Pinpoint the cell where the given text exists, returning its (x, y) midpoint coordinate. 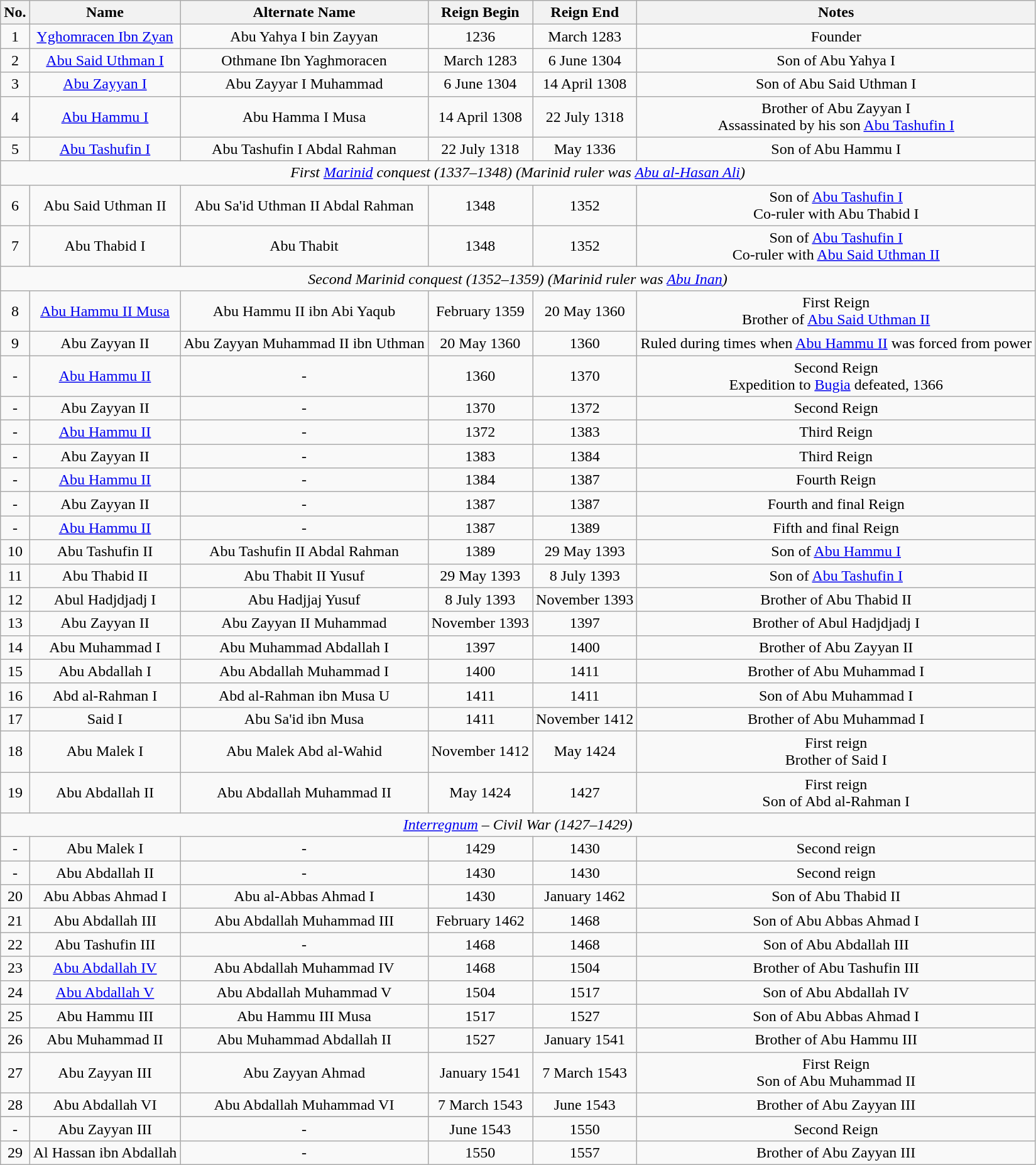
Abu Hammu III Musa (304, 1016)
28 (15, 1105)
January 1462 (585, 897)
Abu Muhammad Abdallah II (304, 1040)
Abu Abdallah IV (105, 968)
15 (15, 671)
1 (15, 36)
Abu Muhammad II (105, 1040)
26 (15, 1040)
Abu Malek Abd al-Wahid (304, 752)
25 (15, 1016)
Brother of Abu Hammu III (836, 1040)
22 (15, 944)
17 (15, 719)
Abu Tashufin II Abdal Rahman (304, 552)
Son of Abu Abdallah III (836, 944)
First reignSon of Abd al-Rahman I (836, 792)
Abu Abdallah Muhammad III (304, 921)
12 (15, 599)
Abu Hammu II Musa (105, 310)
Brother of Abu Zayyan IAssassinated by his son Abu Tashufin I (836, 117)
Second ReignExpedition to Bugia defeated, 1366 (836, 376)
Fourth Reign (836, 480)
Brother of Abu Thabid II (836, 599)
Reign End (585, 13)
16 (15, 695)
Fifth and final Reign (836, 528)
Abu Hamma I Musa (304, 117)
Son of Abu Tashufin ICo-ruler with Abu Thabid I (836, 205)
Abu Abbas Ahmad I (105, 897)
First ReignBrother of Abu Said Uthman II (836, 310)
24 (15, 992)
2 (15, 60)
Son of Abu Thabid II (836, 897)
Abu Zayyan I (105, 84)
Abu Said Uthman II (105, 205)
Abu Yahya I bin Zayyan (304, 36)
February 1462 (480, 921)
Abu Muhammad I (105, 647)
Alternate Name (304, 13)
Abu Muhammad Abdallah I (304, 647)
Abu Abdallah Muhammad VI (304, 1105)
Othmane Ibn Yaghmoracen (304, 60)
Second Marinid conquest (1352–1359) (Marinid ruler was Abu Inan) (518, 278)
Abu Tashufin III (105, 944)
Abu Tashufin I Abdal Rahman (304, 149)
May 1336 (585, 149)
29 (15, 1152)
6 (15, 205)
9 (15, 343)
13 (15, 623)
Abu Sa'id Uthman II Abdal Rahman (304, 205)
First reignBrother of Said I (836, 752)
7 (15, 246)
Abu Thabid I (105, 246)
Abu Sa'id ibn Musa (304, 719)
Son of Abu Said Uthman I (836, 84)
Son of Abu Abdallah IV (836, 992)
Abu Zayyar I Muhammad (304, 84)
Abu Thabit II Yusuf (304, 576)
4 (15, 117)
No. (15, 13)
11 (15, 576)
27 (15, 1072)
1236 (480, 36)
Abu Abdallah VI (105, 1105)
Abu Tashufin II (105, 552)
5 (15, 149)
Abu al-Abbas Ahmad I (304, 897)
First Marinid conquest (1337–1348) (Marinid ruler was Abu al-Hasan Ali) (518, 173)
14 (15, 647)
Name (105, 13)
Son of Abu Yahya I (836, 60)
Abd al-Rahman I (105, 695)
Abu Hammu II ibn Abi Yaqub (304, 310)
Abu Zayyan II Muhammad (304, 623)
Abu Abdallah V (105, 992)
Abu Hammu III (105, 1016)
Abu Tashufin I (105, 149)
Fourth and final Reign (836, 504)
23 (15, 968)
Founder (836, 36)
18 (15, 752)
Brother of Abu Zayyan II (836, 647)
Said I (105, 719)
Abu Abdallah Muhammad V (304, 992)
1427 (585, 792)
Brother of Abu Tashufin III (836, 968)
10 (15, 552)
Interregnum – Civil War (1427–1429) (518, 825)
Son of Abu Muhammad I (836, 695)
Ruled during times when Abu Hammu II was forced from power (836, 343)
Abu Abdallah III (105, 921)
Abu Hadjjaj Yusuf (304, 599)
Abu Zayyan Muhammad II ibn Uthman (304, 343)
Abu Zayyan Ahmad (304, 1072)
Reign Begin (480, 13)
Abu Abdallah Muhammad I (304, 671)
19 (15, 792)
Abul Hadjdjadj I (105, 599)
Notes (836, 13)
3 (15, 84)
Abu Thabit (304, 246)
Abu Hammu I (105, 117)
Abd al-Rahman ibn Musa U (304, 695)
Abu Abdallah Muhammad IV (304, 968)
Abu Thabid II (105, 576)
1557 (585, 1152)
20 (15, 897)
First ReignSon of Abu Muhammad II (836, 1072)
Abu Abdallah I (105, 671)
Yghomracen Ibn Zyan (105, 36)
Al Hassan ibn Abdallah (105, 1152)
Brother of Abul Hadjdjadj I (836, 623)
8 (15, 310)
Abu Said Uthman I (105, 60)
21 (15, 921)
1429 (480, 849)
February 1359 (480, 310)
Abu Abdallah Muhammad II (304, 792)
Son of Abu Tashufin ICo-ruler with Abu Said Uthman II (836, 246)
Son of Abu Tashufin I (836, 576)
